Locate the cell with the specified text and output its (X, Y) center coordinate. 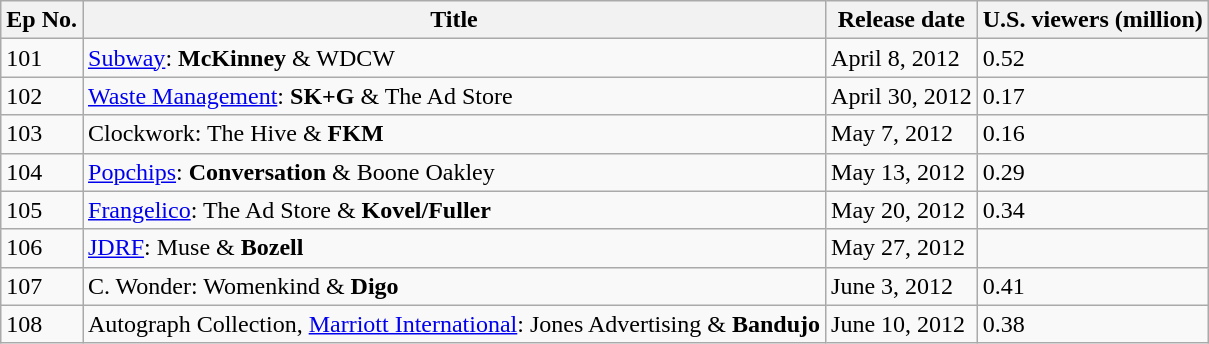
May 13, 2012 (902, 172)
May 7, 2012 (902, 134)
0.34 (1092, 210)
105 (42, 210)
April 8, 2012 (902, 58)
106 (42, 248)
101 (42, 58)
June 3, 2012 (902, 286)
103 (42, 134)
107 (42, 286)
U.S. viewers (million) (1092, 20)
Waste Management: SK+G & The Ad Store (454, 96)
Subway: McKinney & WDCW (454, 58)
104 (42, 172)
0.29 (1092, 172)
Title (454, 20)
108 (42, 324)
0.41 (1092, 286)
102 (42, 96)
June 10, 2012 (902, 324)
May 20, 2012 (902, 210)
May 27, 2012 (902, 248)
Ep No. (42, 20)
0.17 (1092, 96)
0.38 (1092, 324)
JDRF: Muse & Bozell (454, 248)
C. Wonder: Womenkind & Digo (454, 286)
April 30, 2012 (902, 96)
0.52 (1092, 58)
0.16 (1092, 134)
Popchips: Conversation & Boone Oakley (454, 172)
Clockwork: The Hive & FKM (454, 134)
Release date (902, 20)
Autograph Collection, Marriott International: Jones Advertising & Bandujo (454, 324)
Frangelico: The Ad Store & Kovel/Fuller (454, 210)
